Extract the [x, y] coordinate from the center of the cell holding the provided text.  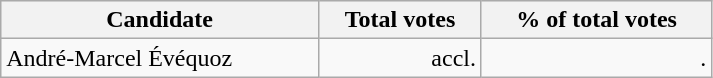
accl. [400, 58]
% of total votes [596, 20]
André-Marcel Évéquoz [160, 58]
. [596, 58]
Total votes [400, 20]
Candidate [160, 20]
